Detect which cell encompasses the target text, then output its (x, y) center coordinate. 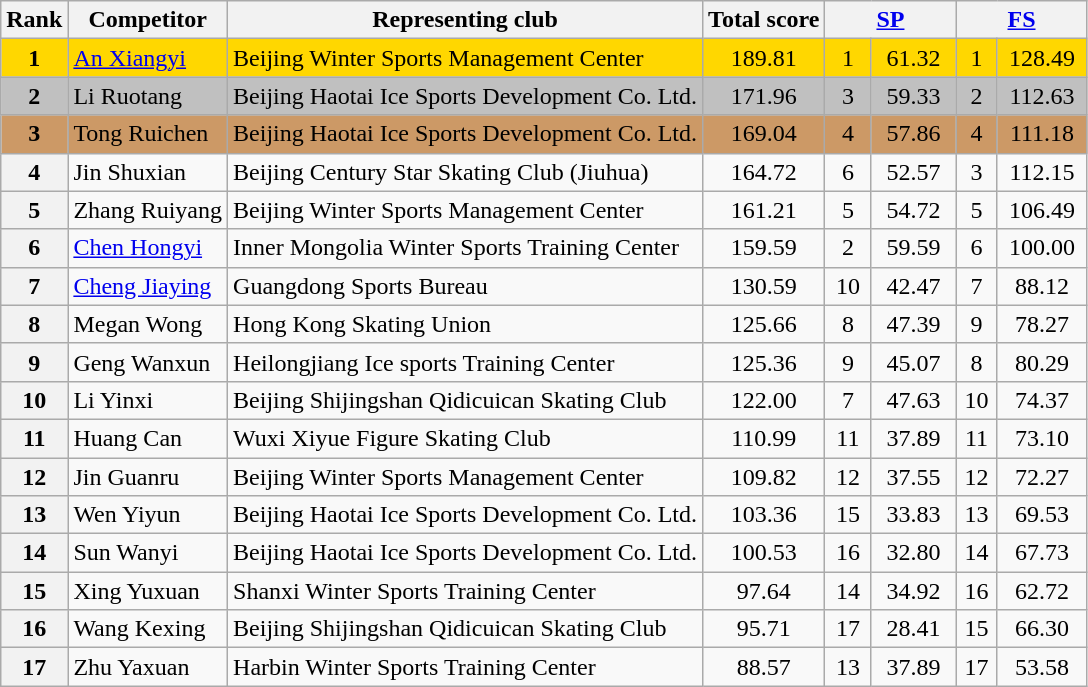
FS (1022, 20)
62.72 (1042, 591)
80.29 (1042, 362)
169.04 (764, 134)
128.49 (1042, 58)
112.15 (1042, 172)
34.92 (914, 591)
66.30 (1042, 629)
164.72 (764, 172)
103.36 (764, 515)
Tong Ruichen (148, 134)
130.59 (764, 286)
125.36 (764, 362)
Cheng Jiaying (148, 286)
57.86 (914, 134)
SP (890, 20)
Harbin Winter Sports Training Center (466, 667)
Zhu Yaxuan (148, 667)
Megan Wong (148, 324)
Jin Guanru (148, 477)
Heilongjiang Ice sports Training Center (466, 362)
Total score (764, 20)
88.12 (1042, 286)
97.64 (764, 591)
122.00 (764, 400)
Geng Wanxun (148, 362)
28.41 (914, 629)
67.73 (1042, 553)
69.53 (1042, 515)
Hong Kong Skating Union (466, 324)
88.57 (764, 667)
47.63 (914, 400)
73.10 (1042, 438)
54.72 (914, 210)
Li Yinxi (148, 400)
Guangdong Sports Bureau (466, 286)
109.82 (764, 477)
59.33 (914, 96)
159.59 (764, 248)
100.53 (764, 553)
161.21 (764, 210)
52.57 (914, 172)
Shanxi Winter Sports Training Center (466, 591)
111.18 (1042, 134)
61.32 (914, 58)
95.71 (764, 629)
47.39 (914, 324)
32.80 (914, 553)
125.66 (764, 324)
An Xiangyi (148, 58)
Zhang Ruiyang (148, 210)
Xing Yuxuan (148, 591)
Representing club (466, 20)
112.63 (1042, 96)
78.27 (1042, 324)
106.49 (1042, 210)
Li Ruotang (148, 96)
59.59 (914, 248)
42.47 (914, 286)
33.83 (914, 515)
Huang Can (148, 438)
Wuxi Xiyue Figure Skating Club (466, 438)
Wang Kexing (148, 629)
53.58 (1042, 667)
100.00 (1042, 248)
Sun Wanyi (148, 553)
Inner Mongolia Winter Sports Training Center (466, 248)
Chen Hongyi (148, 248)
Jin Shuxian (148, 172)
110.99 (764, 438)
72.27 (1042, 477)
189.81 (764, 58)
171.96 (764, 96)
37.55 (914, 477)
Wen Yiyun (148, 515)
45.07 (914, 362)
Competitor (148, 20)
Rank (34, 20)
74.37 (1042, 400)
Beijing Century Star Skating Club (Jiuhua) (466, 172)
